Locate the cell with the specified text and output its [X, Y] center coordinate. 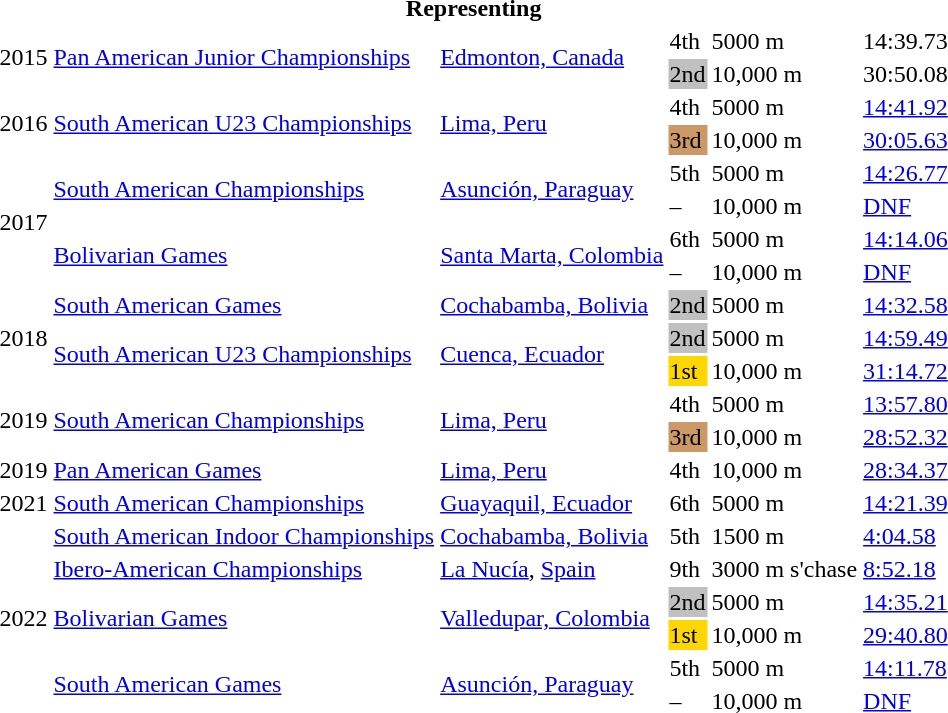
La Nucía, Spain [552, 569]
9th [688, 569]
South American Indoor Championships [244, 536]
Guayaquil, Ecuador [552, 503]
3000 m s'chase [784, 569]
Edmonton, Canada [552, 58]
Ibero-American Championships [244, 569]
1500 m [784, 536]
Pan American Games [244, 470]
Santa Marta, Colombia [552, 256]
South American Games [244, 305]
Asunción, Paraguay [552, 190]
Cuenca, Ecuador [552, 354]
Pan American Junior Championships [244, 58]
Valledupar, Colombia [552, 618]
